Output the (X, Y) coordinate of the center of the cell containing the given text.  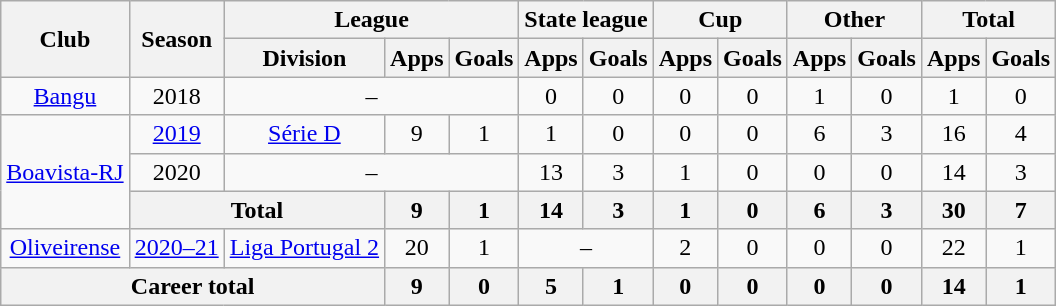
Career total (193, 286)
Série D (304, 134)
2020 (176, 172)
Season (176, 39)
Liga Portugal 2 (304, 248)
2020–21 (176, 248)
22 (953, 248)
2018 (176, 96)
Club (65, 39)
13 (551, 172)
Boavista-RJ (65, 172)
League (372, 20)
30 (953, 210)
5 (551, 286)
16 (953, 134)
2019 (176, 134)
4 (1021, 134)
Oliveirense (65, 248)
Bangu (65, 96)
2 (685, 248)
7 (1021, 210)
Cup (720, 20)
20 (417, 248)
Other (854, 20)
State league (586, 20)
Division (304, 58)
